Search for the cell housing the specified text and yield its (X, Y) center coordinate. 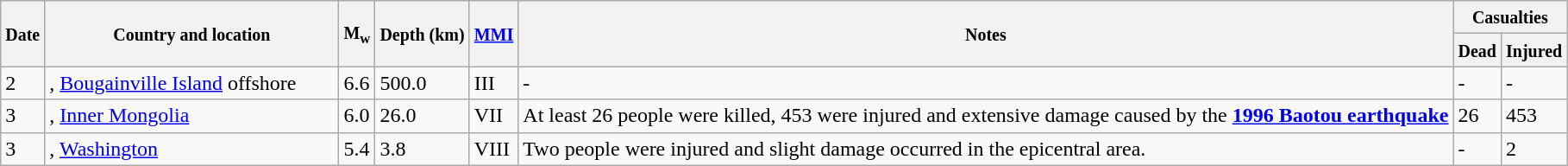
453 (1534, 116)
VII (493, 116)
Two people were injured and slight damage occurred in the epicentral area. (986, 149)
Depth (km) (423, 34)
26.0 (423, 116)
VIII (493, 149)
At least 26 people were killed, 453 were injured and extensive damage caused by the 1996 Baotou earthquake (986, 116)
3.8 (423, 149)
6.6 (357, 83)
Injured (1534, 50)
Notes (986, 34)
6.0 (357, 116)
MMI (493, 34)
500.0 (423, 83)
, Bougainville Island offshore (191, 83)
Mw (357, 34)
, Washington (191, 149)
26 (1477, 116)
, Inner Mongolia (191, 116)
Dead (1477, 50)
Date (22, 34)
5.4 (357, 149)
Casualties (1510, 17)
Country and location (191, 34)
III (493, 83)
